Identify which cell holds the provided text, then report its [x, y] central coordinate. 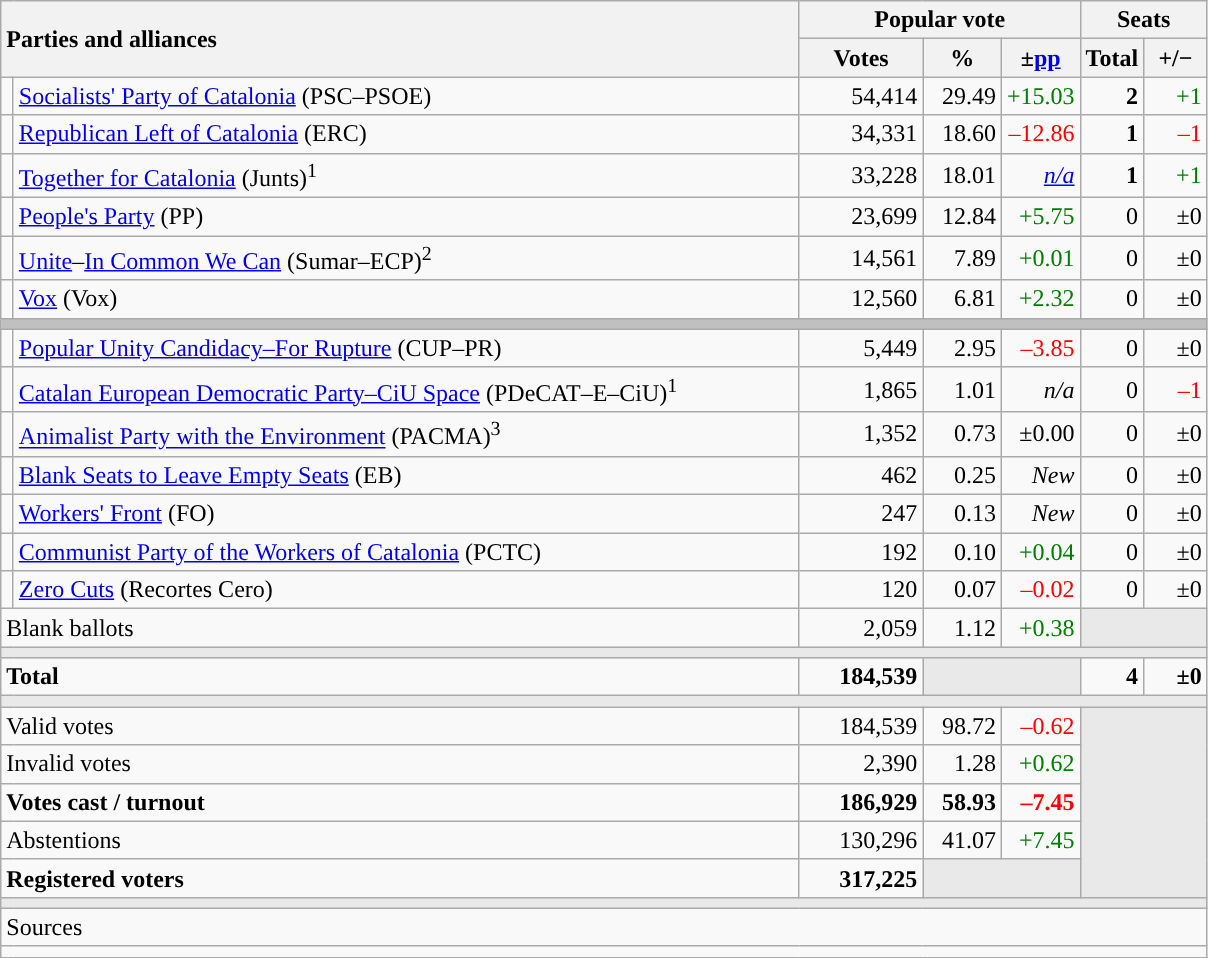
Animalist Party with the Environment (PACMA)3 [406, 434]
192 [861, 552]
317,225 [861, 878]
Invalid votes [400, 764]
6.81 [962, 299]
Valid votes [400, 726]
Votes cast / turnout [400, 802]
–3.85 [1040, 348]
33,228 [861, 176]
+/− [1176, 58]
58.93 [962, 802]
Communist Party of the Workers of Catalonia (PCTC) [406, 552]
1.28 [962, 764]
462 [861, 475]
+2.32 [1040, 299]
2,059 [861, 628]
Registered voters [400, 878]
+0.62 [1040, 764]
34,331 [861, 134]
2.95 [962, 348]
0.73 [962, 434]
14,561 [861, 258]
186,929 [861, 802]
+0.38 [1040, 628]
7.89 [962, 258]
Popular vote [940, 20]
+0.04 [1040, 552]
Popular Unity Candidacy–For Rupture (CUP–PR) [406, 348]
+15.03 [1040, 96]
% [962, 58]
12.84 [962, 217]
Catalan European Democratic Party–CiU Space (PDeCAT–E–CiU)1 [406, 390]
23,699 [861, 217]
Vox (Vox) [406, 299]
0.10 [962, 552]
+0.01 [1040, 258]
1.12 [962, 628]
Unite–In Common We Can (Sumar–ECP)2 [406, 258]
Abstentions [400, 840]
18.01 [962, 176]
Together for Catalonia (Junts)1 [406, 176]
98.72 [962, 726]
41.07 [962, 840]
–0.62 [1040, 726]
Parties and alliances [400, 39]
0.07 [962, 590]
4 [1112, 677]
1,865 [861, 390]
Blank Seats to Leave Empty Seats (EB) [406, 475]
±pp [1040, 58]
–0.02 [1040, 590]
1,352 [861, 434]
+5.75 [1040, 217]
2,390 [861, 764]
Zero Cuts (Recortes Cero) [406, 590]
5,449 [861, 348]
±0.00 [1040, 434]
Sources [604, 927]
People's Party (PP) [406, 217]
–7.45 [1040, 802]
Blank ballots [400, 628]
247 [861, 514]
–12.86 [1040, 134]
130,296 [861, 840]
Votes [861, 58]
1.01 [962, 390]
12,560 [861, 299]
2 [1112, 96]
Republican Left of Catalonia (ERC) [406, 134]
29.49 [962, 96]
+7.45 [1040, 840]
0.13 [962, 514]
120 [861, 590]
18.60 [962, 134]
Workers' Front (FO) [406, 514]
54,414 [861, 96]
0.25 [962, 475]
Seats [1144, 20]
Socialists' Party of Catalonia (PSC–PSOE) [406, 96]
